From the cell containing the given text, extract its center point as (x, y) coordinate. 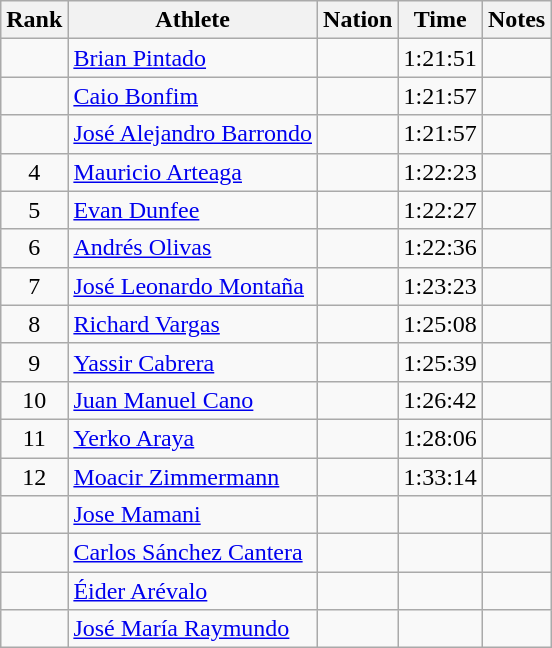
Rank (34, 20)
1:23:23 (440, 286)
7 (34, 286)
1:22:23 (440, 172)
José Alejandro Barrondo (193, 134)
Brian Pintado (193, 58)
10 (34, 400)
1:22:27 (440, 210)
5 (34, 210)
Carlos Sánchez Cantera (193, 553)
1:25:08 (440, 324)
Nation (358, 20)
Jose Mamani (193, 515)
8 (34, 324)
Mauricio Arteaga (193, 172)
Andrés Olivas (193, 248)
1:22:36 (440, 248)
José María Raymundo (193, 629)
Yassir Cabrera (193, 362)
Time (440, 20)
Evan Dunfee (193, 210)
Éider Arévalo (193, 591)
1:25:39 (440, 362)
1:26:42 (440, 400)
Juan Manuel Cano (193, 400)
José Leonardo Montaña (193, 286)
Notes (516, 20)
11 (34, 438)
4 (34, 172)
1:28:06 (440, 438)
1:21:51 (440, 58)
Richard Vargas (193, 324)
Yerko Araya (193, 438)
Caio Bonfim (193, 96)
Moacir Zimmermann (193, 477)
12 (34, 477)
9 (34, 362)
1:33:14 (440, 477)
Athlete (193, 20)
6 (34, 248)
